Scan for the cell matching the given text and deliver its [X, Y] coordinate at center. 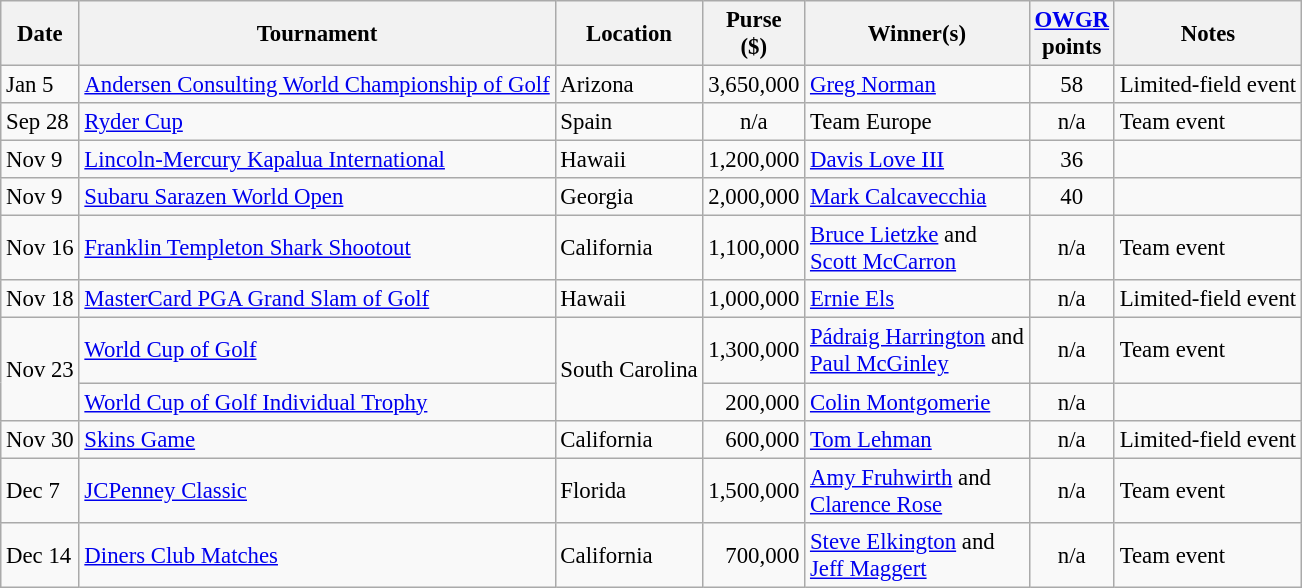
Davis Love III [917, 160]
1,200,000 [754, 160]
Tom Lehman [917, 439]
Team Europe [917, 122]
700,000 [754, 554]
Greg Norman [917, 85]
Skins Game [317, 439]
1,100,000 [754, 248]
Nov 23 [40, 369]
Winner(s) [917, 34]
JCPenney Classic [317, 490]
World Cup of Golf [317, 350]
Tournament [317, 34]
1,500,000 [754, 490]
3,650,000 [754, 85]
Location [629, 34]
Amy Fruhwirth and Clarence Rose [917, 490]
200,000 [754, 402]
Sep 28 [40, 122]
Nov 30 [40, 439]
Date [40, 34]
Ryder Cup [317, 122]
Diners Club Matches [317, 554]
40 [1072, 197]
2,000,000 [754, 197]
Franklin Templeton Shark Shootout [317, 248]
Purse($) [754, 34]
Jan 5 [40, 85]
1,000,000 [754, 299]
Arizona [629, 85]
Nov 18 [40, 299]
1,300,000 [754, 350]
Dec 14 [40, 554]
600,000 [754, 439]
World Cup of Golf Individual Trophy [317, 402]
36 [1072, 160]
South Carolina [629, 369]
Mark Calcavecchia [917, 197]
OWGRpoints [1072, 34]
Florida [629, 490]
Andersen Consulting World Championship of Golf [317, 85]
Ernie Els [917, 299]
Lincoln-Mercury Kapalua International [317, 160]
Steve Elkington and Jeff Maggert [917, 554]
Pádraig Harrington and Paul McGinley [917, 350]
58 [1072, 85]
Spain [629, 122]
Dec 7 [40, 490]
Notes [1208, 34]
Nov 16 [40, 248]
Bruce Lietzke and Scott McCarron [917, 248]
MasterCard PGA Grand Slam of Golf [317, 299]
Subaru Sarazen World Open [317, 197]
Colin Montgomerie [917, 402]
Georgia [629, 197]
